Return (x, y) of the center of cell containing provided text 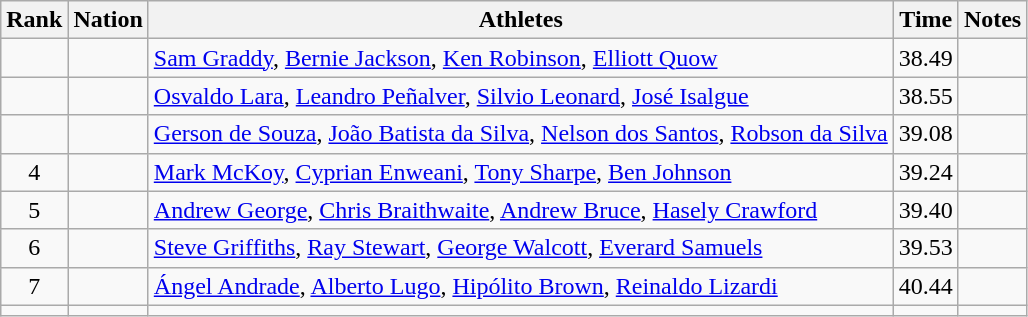
39.08 (926, 134)
39.53 (926, 248)
39.40 (926, 210)
Gerson de Souza, João Batista da Silva, Nelson dos Santos, Robson da Silva (520, 134)
Notes (992, 20)
40.44 (926, 286)
39.24 (926, 172)
Osvaldo Lara, Leandro Peñalver, Silvio Leonard, José Isalgue (520, 96)
Andrew George, Chris Braithwaite, Andrew Bruce, Hasely Crawford (520, 210)
5 (34, 210)
6 (34, 248)
Ángel Andrade, Alberto Lugo, Hipólito Brown, Reinaldo Lizardi (520, 286)
Steve Griffiths, Ray Stewart, George Walcott, Everard Samuels (520, 248)
7 (34, 286)
38.55 (926, 96)
Nation (108, 20)
4 (34, 172)
Mark McKoy, Cyprian Enweani, Tony Sharpe, Ben Johnson (520, 172)
Time (926, 20)
38.49 (926, 58)
Sam Graddy, Bernie Jackson, Ken Robinson, Elliott Quow (520, 58)
Rank (34, 20)
Athletes (520, 20)
